Identify which cell holds the provided text, then report its (X, Y) central coordinate. 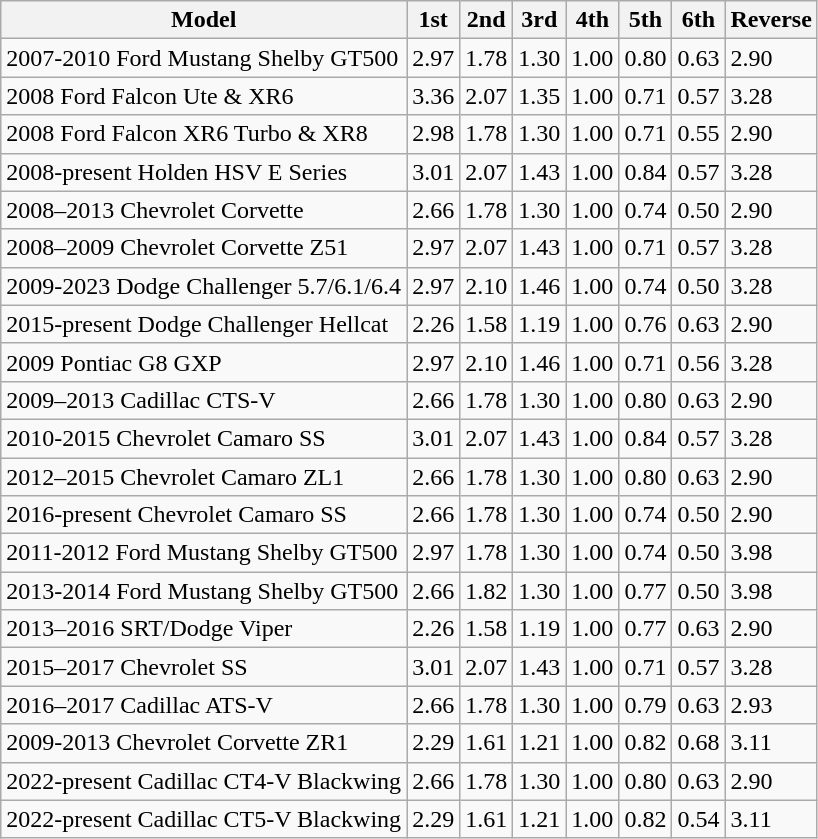
Model (204, 20)
2011-2012 Ford Mustang Shelby GT500 (204, 553)
2009 Pontiac G8 GXP (204, 362)
6th (698, 20)
2007-2010 Ford Mustang Shelby GT500 (204, 58)
3rd (540, 20)
3.36 (434, 96)
4th (592, 20)
1.35 (540, 96)
2012–2015 Chevrolet Camaro ZL1 (204, 477)
2015–2017 Chevrolet SS (204, 667)
2009-2013 Chevrolet Corvette ZR1 (204, 743)
2008 Ford Falcon XR6 Turbo & XR8 (204, 134)
2008–2009 Chevrolet Corvette Z51 (204, 248)
2016–2017 Cadillac ATS-V (204, 705)
5th (646, 20)
Reverse (771, 20)
0.54 (698, 819)
2.98 (434, 134)
0.56 (698, 362)
0.55 (698, 134)
1st (434, 20)
2008-present Holden HSV E Series (204, 172)
2010-2015 Chevrolet Camaro SS (204, 438)
2009-2023 Dodge Challenger 5.7/6.1/6.4 (204, 286)
1.82 (486, 591)
2016-present Chevrolet Camaro SS (204, 515)
0.76 (646, 324)
2013–2016 SRT/Dodge Viper (204, 629)
0.79 (646, 705)
2015-present Dodge Challenger Hellcat (204, 324)
2013-2014 Ford Mustang Shelby GT500 (204, 591)
2nd (486, 20)
2.93 (771, 705)
2009–2013 Cadillac CTS-V (204, 400)
2008–2013 Chevrolet Corvette (204, 210)
2022-present Cadillac CT4-V Blackwing (204, 781)
2022-present Cadillac CT5-V Blackwing (204, 819)
0.68 (698, 743)
2008 Ford Falcon Ute & XR6 (204, 96)
